Find where the given text appears and provide that cell's center as (X, Y) coordinate. 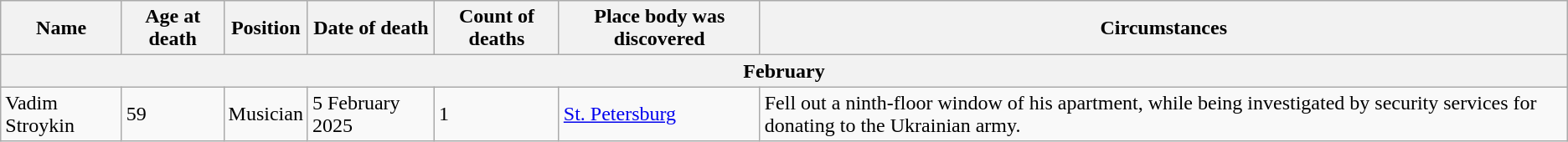
Place body was discovered (659, 28)
5 February 2025 (370, 114)
Musician (266, 114)
1 (496, 114)
Count of deaths (496, 28)
59 (173, 114)
Vadim Stroykin (62, 114)
Age at death (173, 28)
Name (62, 28)
Circumstances (1163, 28)
St. Petersburg (659, 114)
Position (266, 28)
Date of death (370, 28)
February (784, 71)
Fell out a ninth-floor window of his apartment, while being investigated by security services for donating to the Ukrainian army. (1163, 114)
